Provide the (X, Y) coordinate of the cell's center where the given text is located.  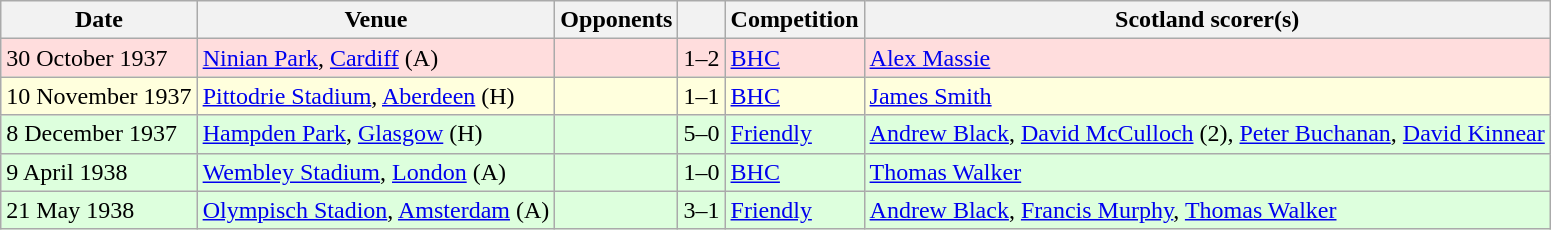
Olympisch Stadion, Amsterdam (A) (376, 210)
21 May 1938 (99, 210)
Scotland scorer(s) (1207, 20)
Alex Massie (1207, 58)
30 October 1937 (99, 58)
8 December 1937 (99, 134)
Date (99, 20)
Andrew Black, Francis Murphy, Thomas Walker (1207, 210)
Andrew Black, David McCulloch (2), Peter Buchanan, David Kinnear (1207, 134)
Thomas Walker (1207, 172)
1–0 (702, 172)
1–1 (702, 96)
1–2 (702, 58)
9 April 1938 (99, 172)
3–1 (702, 210)
10 November 1937 (99, 96)
Wembley Stadium, London (A) (376, 172)
Hampden Park, Glasgow (H) (376, 134)
Venue (376, 20)
Ninian Park, Cardiff (A) (376, 58)
Competition (794, 20)
Opponents (616, 20)
5–0 (702, 134)
James Smith (1207, 96)
Pittodrie Stadium, Aberdeen (H) (376, 96)
